Locate the cell with the specified text and output its (x, y) center coordinate. 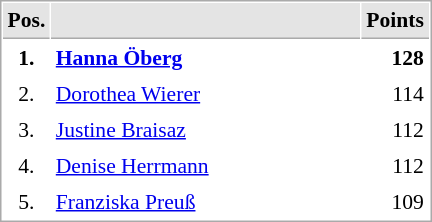
114 (396, 93)
2. (26, 93)
Franziska Preuß (206, 201)
Hanna Öberg (206, 57)
Dorothea Wierer (206, 93)
109 (396, 201)
128 (396, 57)
Justine Braisaz (206, 129)
4. (26, 165)
1. (26, 57)
Pos. (26, 21)
5. (26, 201)
3. (26, 129)
Denise Herrmann (206, 165)
Points (396, 21)
